Detect which cell encompasses the target text, then output its (X, Y) center coordinate. 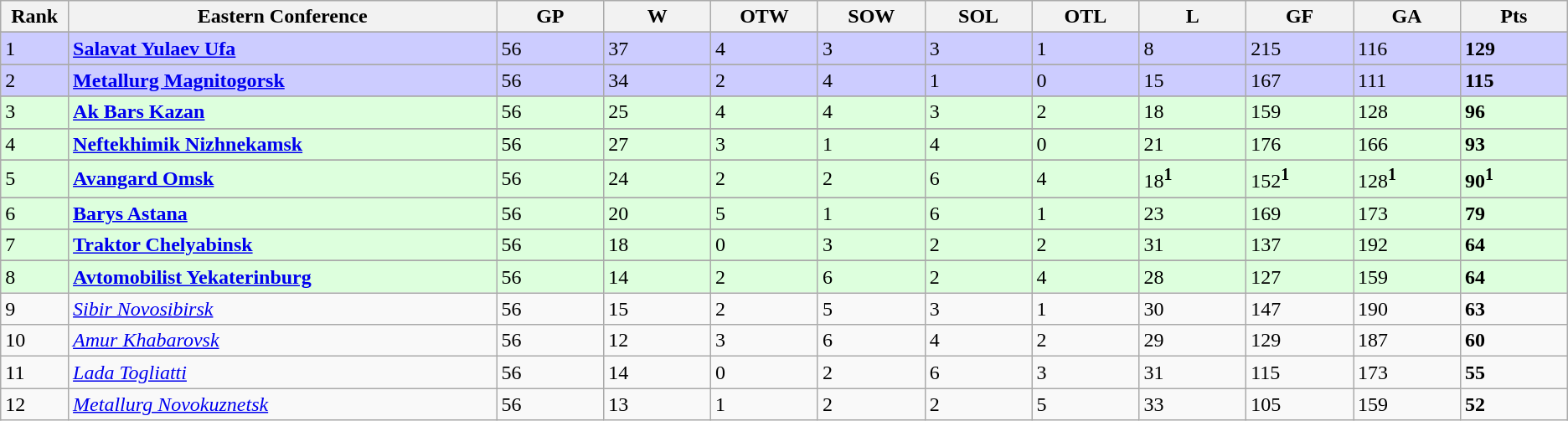
28 (1193, 277)
96 (1514, 112)
116 (1407, 49)
37 (658, 49)
176 (1300, 144)
29 (1193, 341)
181 (1193, 179)
52 (1514, 404)
34 (658, 80)
147 (1300, 309)
23 (1193, 213)
63 (1514, 309)
190 (1407, 309)
9 (35, 309)
Neftekhimik Nizhnekamsk (283, 144)
127 (1300, 277)
Metallurg Novokuznetsk (283, 404)
Sibir Novosibirsk (283, 309)
1521 (1300, 179)
Traktor Chelyabinsk (283, 245)
30 (1193, 309)
Salavat Yulaev Ufa (283, 49)
167 (1300, 80)
SOL (978, 17)
105 (1300, 404)
Barys Astana (283, 213)
25 (658, 112)
Avangard Omsk (283, 179)
SOW (871, 17)
192 (1407, 245)
7 (35, 245)
OTW (765, 17)
GA (1407, 17)
Avtomobilist Yekaterinburg (283, 277)
21 (1193, 144)
169 (1300, 213)
187 (1407, 341)
33 (1193, 404)
GF (1300, 17)
20 (658, 213)
24 (658, 179)
27 (658, 144)
137 (1300, 245)
Metallurg Magnitogorsk (283, 80)
Ak Bars Kazan (283, 112)
L (1193, 17)
215 (1300, 49)
Pts (1514, 17)
60 (1514, 341)
93 (1514, 144)
55 (1514, 372)
Amur Khabarovsk (283, 341)
128 (1407, 112)
1281 (1407, 179)
GP (550, 17)
13 (658, 404)
Eastern Conference (283, 17)
111 (1407, 80)
W (658, 17)
166 (1407, 144)
Lada Togliatti (283, 372)
10 (35, 341)
79 (1514, 213)
Rank (35, 17)
901 (1514, 179)
11 (35, 372)
OTL (1086, 17)
